Find where the given text appears and provide that cell's center as [X, Y] coordinate. 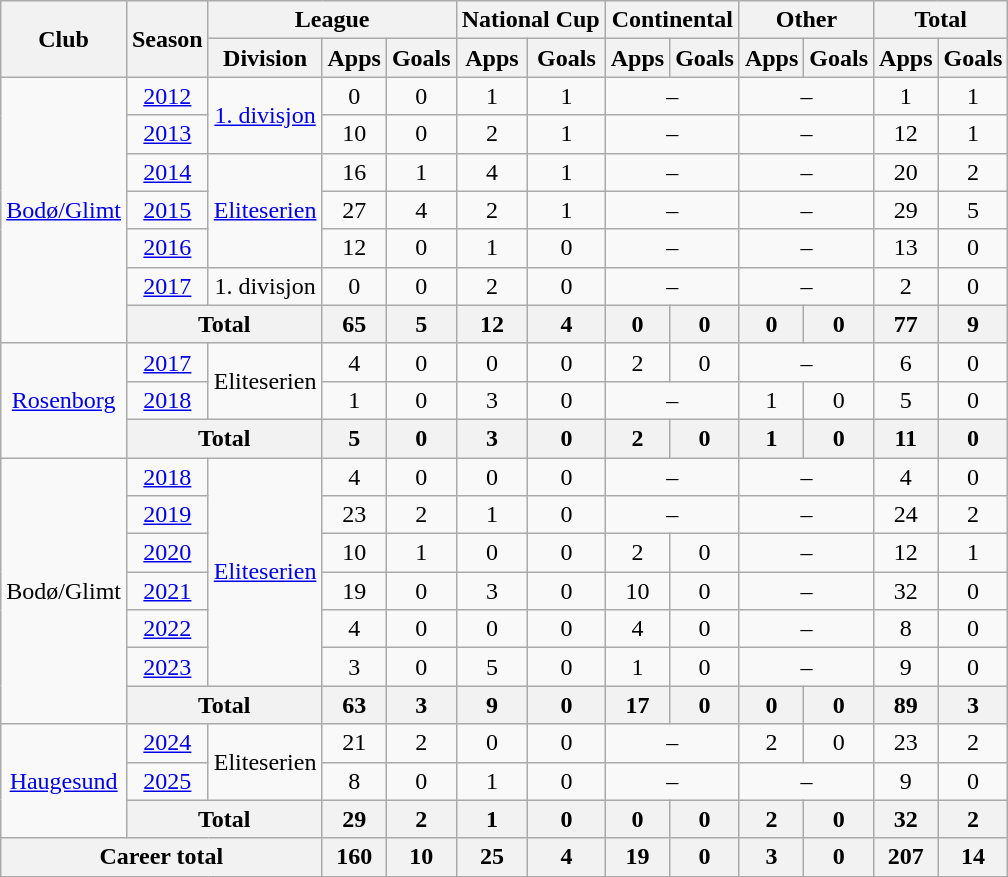
2024 [167, 743]
63 [354, 705]
2020 [167, 553]
89 [906, 705]
207 [906, 857]
2019 [167, 515]
2022 [167, 629]
Rosenborg [64, 400]
Club [64, 39]
Continental [672, 20]
16 [354, 172]
65 [354, 324]
17 [637, 705]
2021 [167, 591]
25 [492, 857]
2013 [167, 134]
Haugesund [64, 781]
11 [906, 438]
27 [354, 210]
24 [906, 515]
2016 [167, 248]
2023 [167, 667]
77 [906, 324]
Career total [162, 857]
2015 [167, 210]
2012 [167, 96]
Division [265, 58]
6 [906, 362]
20 [906, 172]
13 [906, 248]
2014 [167, 172]
Other [806, 20]
14 [973, 857]
2025 [167, 781]
League [332, 20]
160 [354, 857]
21 [354, 743]
Season [167, 39]
National Cup [530, 20]
